Return the (X, Y) coordinate for the center point of the cell that contains the specified text.  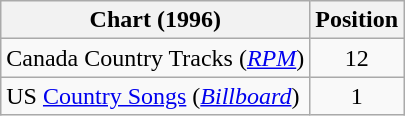
US Country Songs (Billboard) (156, 96)
1 (357, 96)
Canada Country Tracks (RPM) (156, 58)
Position (357, 20)
Chart (1996) (156, 20)
12 (357, 58)
